Pinpoint the cell where the given text exists, returning its (X, Y) midpoint coordinate. 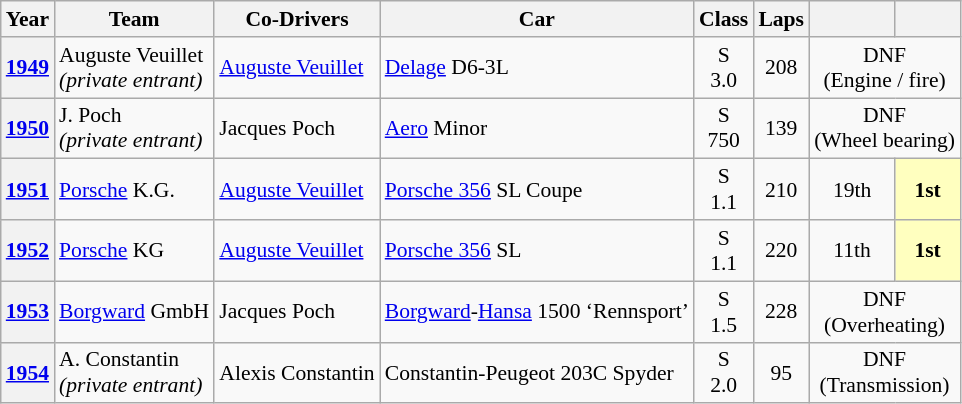
DNF(Wheel bearing) (884, 128)
DNF(Transmission) (884, 372)
A. Constantin(private entrant) (134, 372)
Alexis Constantin (296, 372)
J. Poch(private entrant) (134, 128)
11th (852, 250)
S2.0 (724, 372)
S3.0 (724, 68)
Class (724, 19)
220 (781, 250)
1949 (28, 68)
Porsche K.G. (134, 190)
Borgward-Hansa 1500 ‘Rennsport’ (537, 312)
DNF(Overheating) (884, 312)
Co-Drivers (296, 19)
1954 (28, 372)
Auguste Veuillet(private entrant) (134, 68)
S1.5 (724, 312)
1951 (28, 190)
1953 (28, 312)
139 (781, 128)
Laps (781, 19)
Porsche KG (134, 250)
Porsche 356 SL (537, 250)
Porsche 356 SL Coupe (537, 190)
210 (781, 190)
228 (781, 312)
Delage D6-3L (537, 68)
19th (852, 190)
DNF(Engine / fire) (884, 68)
95 (781, 372)
Constantin-Peugeot 203C Spyder (537, 372)
Borgward GmbH (134, 312)
208 (781, 68)
Car (537, 19)
S750 (724, 128)
Year (28, 19)
Aero Minor (537, 128)
1952 (28, 250)
Team (134, 19)
1950 (28, 128)
